Extract the [x, y] coordinate from the center of the cell holding the provided text.  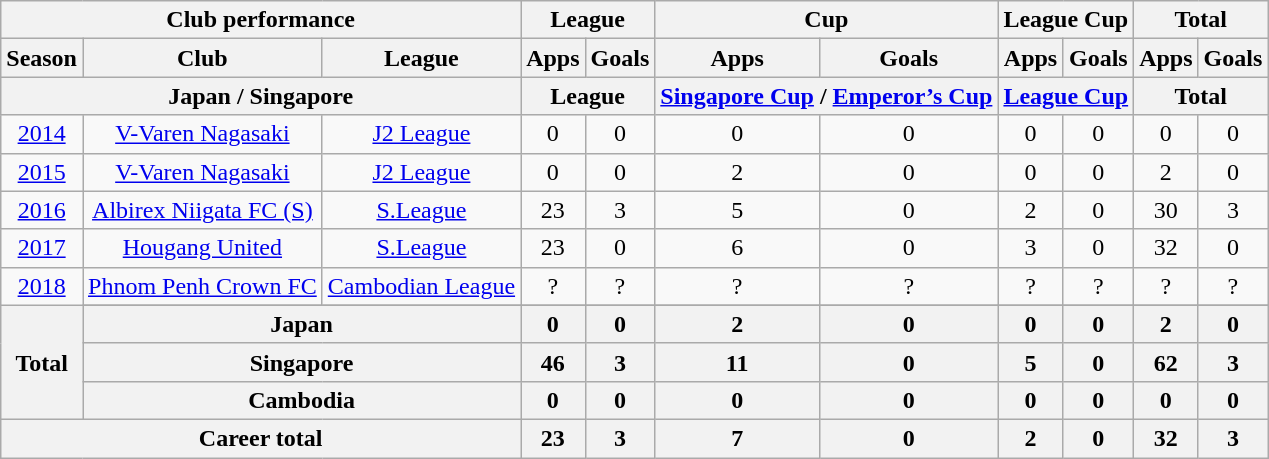
11 [738, 362]
46 [553, 362]
Japan / Singapore [261, 96]
6 [738, 248]
Japan [301, 324]
Club [202, 58]
Hougang United [202, 248]
Season [42, 58]
2017 [42, 248]
2018 [42, 286]
62 [1166, 362]
30 [1166, 210]
Cup [826, 20]
2014 [42, 134]
Career total [261, 438]
Phnom Penh Crown FC [202, 286]
2016 [42, 210]
2015 [42, 172]
Cambodian League [421, 286]
Albirex Niigata FC (S) [202, 210]
7 [738, 438]
Singapore Cup / Emperor’s Cup [826, 96]
Cambodia [301, 400]
Club performance [261, 20]
Singapore [301, 362]
